Extract the (x, y) coordinate from the center of the cell holding the provided text.  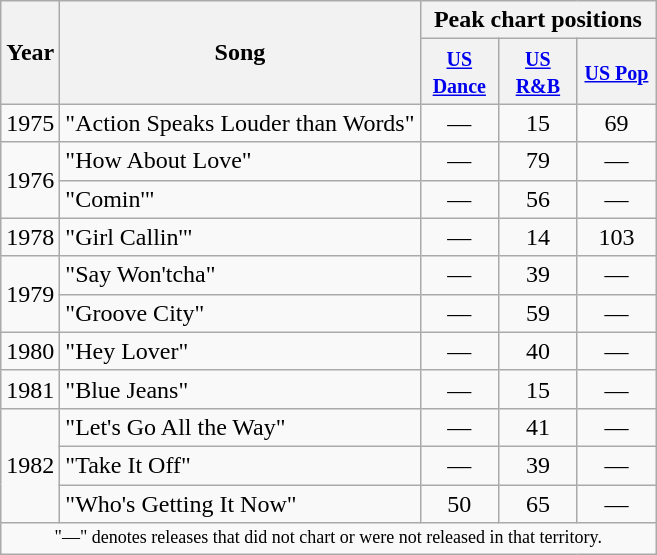
103 (616, 237)
1982 (30, 465)
59 (538, 313)
1976 (30, 180)
US R&B (538, 72)
50 (460, 503)
1979 (30, 294)
69 (616, 123)
1980 (30, 351)
"Who's Getting It Now" (240, 503)
14 (538, 237)
"Take It Off" (240, 465)
41 (538, 427)
79 (538, 161)
Year (30, 52)
Song (240, 52)
"Groove City" (240, 313)
US Dance (460, 72)
56 (538, 199)
40 (538, 351)
"Say Won'tcha" (240, 275)
1981 (30, 389)
"Girl Callin'" (240, 237)
"Let's Go All the Way" (240, 427)
1975 (30, 123)
1978 (30, 237)
Peak chart positions (538, 20)
"Comin'" (240, 199)
"How About Love" (240, 161)
65 (538, 503)
"Action Speaks Louder than Words" (240, 123)
US Pop (616, 72)
"Blue Jeans" (240, 389)
"—" denotes releases that did not chart or were not released in that territory. (328, 538)
"Hey Lover" (240, 351)
